Determine the (x, y) coordinate at the center of the cell enclosing the given text.  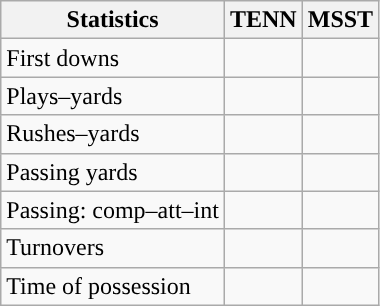
Passing yards (113, 172)
First downs (113, 58)
Turnovers (113, 248)
TENN (263, 20)
Statistics (113, 20)
Passing: comp–att–int (113, 210)
Rushes–yards (113, 134)
MSST (340, 20)
Time of possession (113, 286)
Plays–yards (113, 96)
